Capture the cell that displays the provided text and extract its [X, Y] central coordinate. 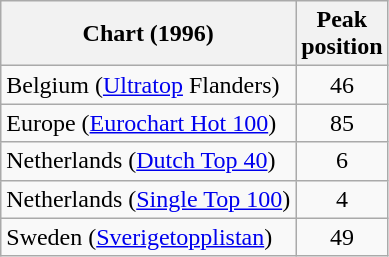
49 [342, 237]
6 [342, 161]
Europe (Eurochart Hot 100) [148, 123]
Peakposition [342, 34]
Belgium (Ultratop Flanders) [148, 85]
Sweden (Sverigetopplistan) [148, 237]
Netherlands (Single Top 100) [148, 199]
85 [342, 123]
4 [342, 199]
46 [342, 85]
Netherlands (Dutch Top 40) [148, 161]
Chart (1996) [148, 34]
